Identify which cell holds the provided text, then report its (x, y) central coordinate. 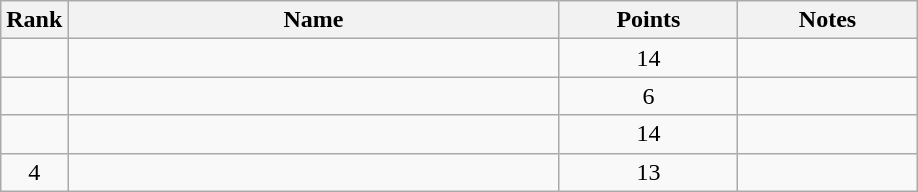
6 (648, 96)
13 (648, 172)
Rank (34, 20)
Notes (828, 20)
Name (314, 20)
Points (648, 20)
4 (34, 172)
